Search for the cell housing the specified text and yield its (x, y) center coordinate. 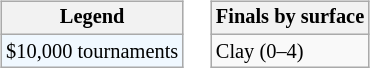
Legend (92, 18)
Finals by surface (290, 18)
Clay (0–4) (290, 51)
$10,000 tournaments (92, 51)
